Pinpoint the cell where the given text exists, returning its [X, Y] midpoint coordinate. 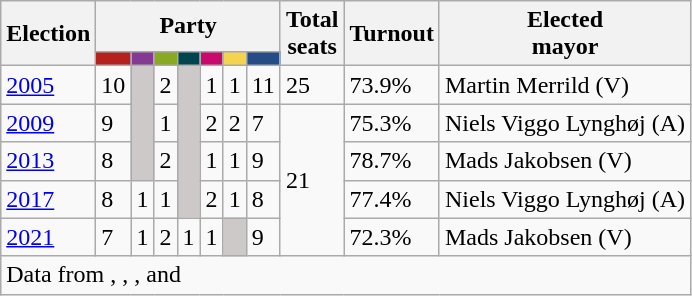
72.3% [392, 237]
Data from , , , and [346, 275]
2009 [48, 123]
11 [263, 85]
2017 [48, 199]
77.4% [392, 199]
Martin Merrild (V) [564, 85]
2013 [48, 161]
75.3% [392, 123]
Party [188, 26]
2021 [48, 237]
10 [114, 85]
Totalseats [312, 34]
Turnout [392, 34]
2005 [48, 85]
73.9% [392, 85]
21 [312, 180]
Election [48, 34]
Electedmayor [564, 34]
78.7% [392, 161]
25 [312, 85]
